Scan for the cell matching the given text and deliver its (x, y) coordinate at center. 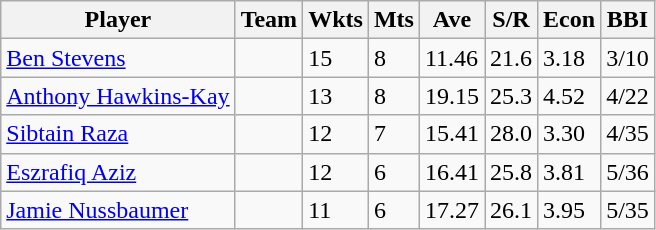
4/35 (628, 134)
Player (118, 20)
28.0 (510, 134)
3/10 (628, 58)
Econ (570, 20)
Team (269, 20)
21.6 (510, 58)
11 (336, 210)
Ave (452, 20)
19.15 (452, 96)
4.52 (570, 96)
3.18 (570, 58)
7 (394, 134)
Sibtain Raza (118, 134)
Eszrafiq Aziz (118, 172)
16.41 (452, 172)
11.46 (452, 58)
S/R (510, 20)
25.3 (510, 96)
26.1 (510, 210)
Anthony Hawkins-Kay (118, 96)
3.95 (570, 210)
BBI (628, 20)
3.30 (570, 134)
15.41 (452, 134)
4/22 (628, 96)
25.8 (510, 172)
Jamie Nussbaumer (118, 210)
17.27 (452, 210)
5/36 (628, 172)
Ben Stevens (118, 58)
3.81 (570, 172)
13 (336, 96)
15 (336, 58)
Mts (394, 20)
Wkts (336, 20)
5/35 (628, 210)
